Locate the cell with the specified text and output its (x, y) center coordinate. 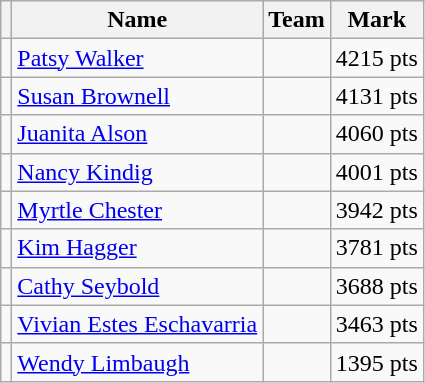
4131 pts (376, 96)
4001 pts (376, 172)
Name (138, 20)
4060 pts (376, 134)
3781 pts (376, 248)
Susan Brownell (138, 96)
4215 pts (376, 58)
Mark (376, 20)
Cathy Seybold (138, 286)
Team (297, 20)
Nancy Kindig (138, 172)
Juanita Alson (138, 134)
Vivian Estes Eschavarria (138, 324)
1395 pts (376, 362)
Patsy Walker (138, 58)
3688 pts (376, 286)
3463 pts (376, 324)
Myrtle Chester (138, 210)
3942 pts (376, 210)
Wendy Limbaugh (138, 362)
Kim Hagger (138, 248)
